Extract the [x, y] coordinate from the center of the cell holding the provided text.  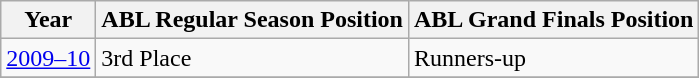
ABL Regular Season Position [252, 20]
Year [48, 20]
Runners-up [553, 58]
2009–10 [48, 58]
3rd Place [252, 58]
ABL Grand Finals Position [553, 20]
